Determine the (X, Y) coordinate at the center of the cell enclosing the given text.  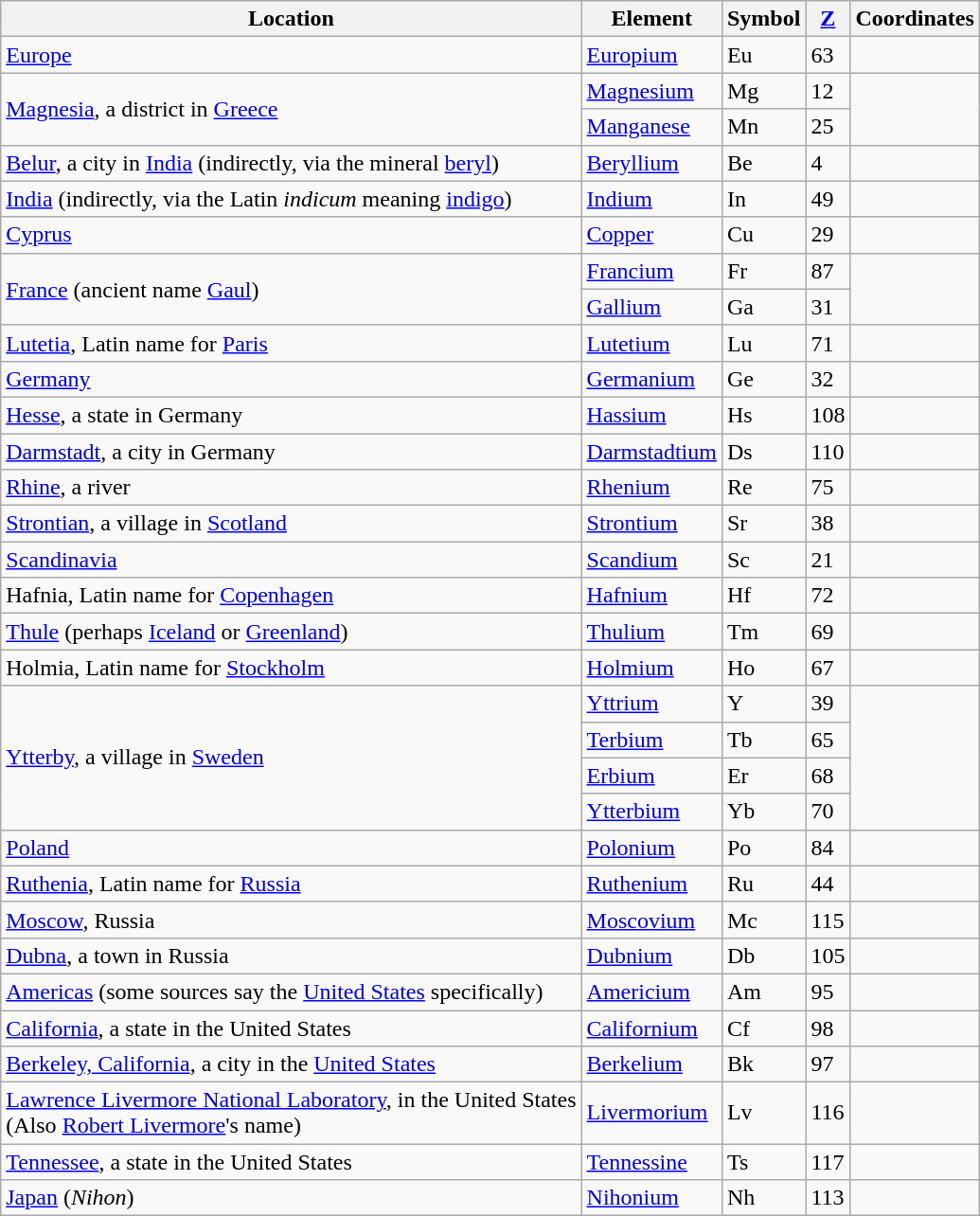
Magnesium (651, 91)
4 (828, 163)
Hesse, a state in Germany (292, 415)
Erbium (651, 776)
29 (828, 235)
Tennessine (651, 1162)
87 (828, 271)
Mc (763, 920)
Japan (Nihon) (292, 1198)
72 (828, 596)
Y (763, 704)
Nh (763, 1198)
12 (828, 91)
Hassium (651, 415)
44 (828, 884)
Ga (763, 307)
105 (828, 956)
Tennessee, a state in the United States (292, 1162)
Europium (651, 55)
Cf (763, 1028)
Yb (763, 812)
Er (763, 776)
Ruthenia, Latin name for Russia (292, 884)
110 (828, 452)
Berkelium (651, 1064)
Hafnium (651, 596)
Sr (763, 524)
Manganese (651, 127)
Holmia, Latin name for Stockholm (292, 668)
65 (828, 740)
Hf (763, 596)
Rhine, a river (292, 488)
116 (828, 1114)
Thulium (651, 632)
Sc (763, 560)
Cu (763, 235)
63 (828, 55)
75 (828, 488)
Scandinavia (292, 560)
Europe (292, 55)
Ge (763, 379)
Livermorium (651, 1114)
France (ancient name Gaul) (292, 289)
Ruthenium (651, 884)
Gallium (651, 307)
Ts (763, 1162)
113 (828, 1198)
31 (828, 307)
Ytterby, a village in Sweden (292, 758)
Ds (763, 452)
Am (763, 992)
70 (828, 812)
Darmstadt, a city in Germany (292, 452)
In (763, 199)
Hafnia, Latin name for Copenhagen (292, 596)
Ru (763, 884)
Lawrence Livermore National Laboratory, in the United States(Also Robert Livermore's name) (292, 1114)
Poland (292, 848)
Polonium (651, 848)
Germanium (651, 379)
Symbol (763, 19)
Nihonium (651, 1198)
Indium (651, 199)
Coordinates (915, 19)
68 (828, 776)
Germany (292, 379)
California, a state in the United States (292, 1028)
21 (828, 560)
Belur, a city in India (indirectly, via the mineral beryl) (292, 163)
67 (828, 668)
Americium (651, 992)
Californium (651, 1028)
Mn (763, 127)
Thule (perhaps Iceland or Greenland) (292, 632)
95 (828, 992)
Tb (763, 740)
Yttrium (651, 704)
69 (828, 632)
25 (828, 127)
49 (828, 199)
Db (763, 956)
117 (828, 1162)
Beryllium (651, 163)
Berkeley, California, a city in the United States (292, 1064)
Copper (651, 235)
Moscovium (651, 920)
71 (828, 343)
Po (763, 848)
Lu (763, 343)
Lutetia, Latin name for Paris (292, 343)
Bk (763, 1064)
Z (828, 19)
Fr (763, 271)
Location (292, 19)
Terbium (651, 740)
Americas (some sources say the United States specifically) (292, 992)
Be (763, 163)
38 (828, 524)
India (indirectly, via the Latin indicum meaning indigo) (292, 199)
Dubnium (651, 956)
Lutetium (651, 343)
Mg (763, 91)
Scandium (651, 560)
Cyprus (292, 235)
Magnesia, a district in Greece (292, 109)
84 (828, 848)
Element (651, 19)
115 (828, 920)
Re (763, 488)
Rhenium (651, 488)
98 (828, 1028)
Ho (763, 668)
Francium (651, 271)
108 (828, 415)
Lv (763, 1114)
Moscow, Russia (292, 920)
Darmstadtium (651, 452)
Hs (763, 415)
Eu (763, 55)
Dubna, a town in Russia (292, 956)
Strontium (651, 524)
32 (828, 379)
Tm (763, 632)
Holmium (651, 668)
Ytterbium (651, 812)
Strontian, a village in Scotland (292, 524)
97 (828, 1064)
39 (828, 704)
